Scan for the cell matching the given text and deliver its (X, Y) coordinate at center. 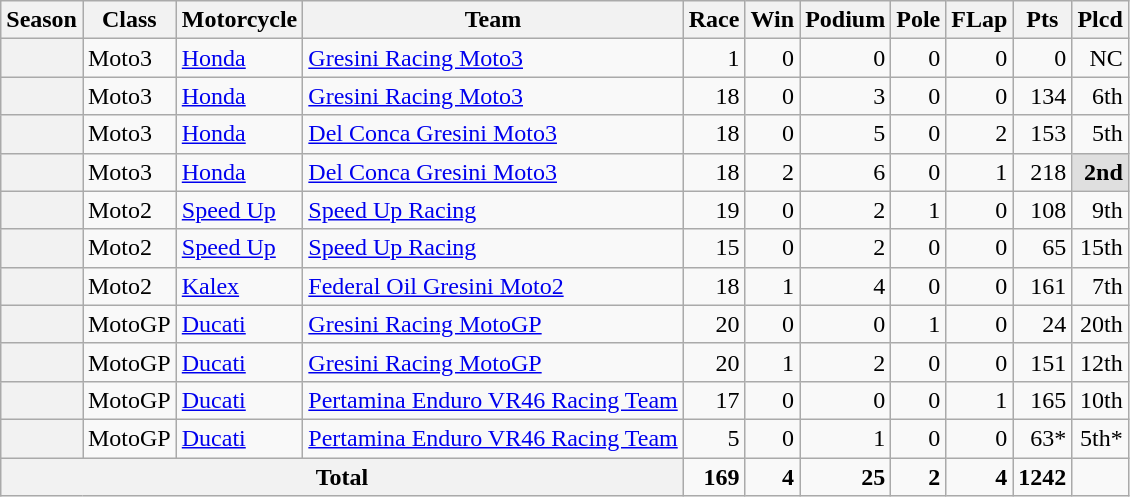
165 (1042, 400)
24 (1042, 324)
15th (1100, 248)
Podium (846, 20)
108 (1042, 210)
218 (1042, 172)
20th (1100, 324)
15 (714, 248)
Pole (918, 20)
Federal Oil Gresini Moto2 (493, 286)
Race (714, 20)
9th (1100, 210)
Motorcycle (240, 20)
7th (1100, 286)
161 (1042, 286)
1242 (1042, 477)
25 (846, 477)
6th (1100, 96)
Team (493, 20)
Class (129, 20)
FLap (980, 20)
NC (1100, 58)
169 (714, 477)
3 (846, 96)
5th* (1100, 438)
134 (1042, 96)
12th (1100, 362)
Total (342, 477)
Pts (1042, 20)
151 (1042, 362)
10th (1100, 400)
Plcd (1100, 20)
19 (714, 210)
Kalex (240, 286)
Win (772, 20)
17 (714, 400)
6 (846, 172)
65 (1042, 248)
153 (1042, 134)
63* (1042, 438)
5th (1100, 134)
2nd (1100, 172)
Season (42, 20)
